For the text-containing cell, return its midpoint in [x, y] coordinate format. 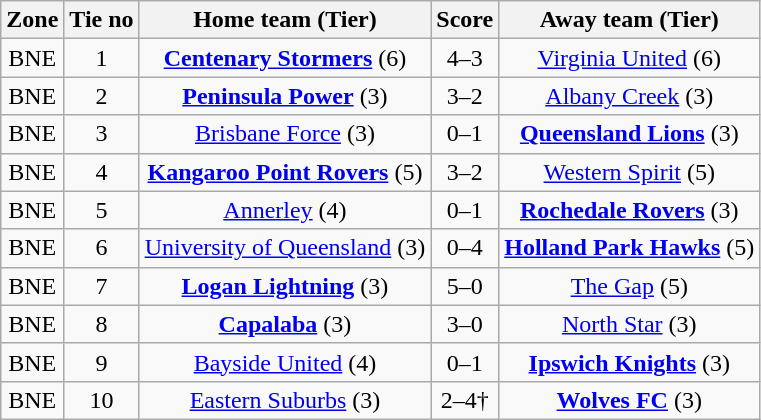
Annerley (4) [285, 210]
7 [102, 286]
10 [102, 400]
Virginia United (6) [630, 58]
University of Queensland (3) [285, 248]
Eastern Suburbs (3) [285, 400]
Albany Creek (3) [630, 96]
1 [102, 58]
Peninsula Power (3) [285, 96]
3 [102, 134]
Away team (Tier) [630, 20]
4–3 [465, 58]
3–0 [465, 324]
8 [102, 324]
Ipswich Knights (3) [630, 362]
Wolves FC (3) [630, 400]
5–0 [465, 286]
Brisbane Force (3) [285, 134]
Capalaba (3) [285, 324]
Queensland Lions (3) [630, 134]
Kangaroo Point Rovers (5) [285, 172]
Tie no [102, 20]
Centenary Stormers (6) [285, 58]
Score [465, 20]
Zone [32, 20]
Rochedale Rovers (3) [630, 210]
9 [102, 362]
Logan Lightning (3) [285, 286]
Home team (Tier) [285, 20]
2–4† [465, 400]
0–4 [465, 248]
2 [102, 96]
Holland Park Hawks (5) [630, 248]
The Gap (5) [630, 286]
Western Spirit (5) [630, 172]
North Star (3) [630, 324]
4 [102, 172]
6 [102, 248]
Bayside United (4) [285, 362]
5 [102, 210]
